Extract the (x, y) coordinate from the center of the cell holding the provided text.  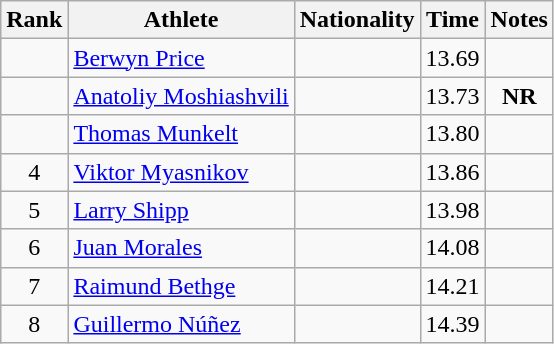
Juan Morales (181, 248)
7 (34, 286)
13.69 (452, 58)
Viktor Myasnikov (181, 172)
4 (34, 172)
6 (34, 248)
13.98 (452, 210)
14.21 (452, 286)
Raimund Bethge (181, 286)
13.73 (452, 96)
Athlete (181, 20)
Larry Shipp (181, 210)
14.08 (452, 248)
Notes (519, 20)
13.86 (452, 172)
Time (452, 20)
NR (519, 96)
8 (34, 324)
13.80 (452, 134)
Guillermo Núñez (181, 324)
Nationality (357, 20)
Thomas Munkelt (181, 134)
5 (34, 210)
Rank (34, 20)
14.39 (452, 324)
Anatoliy Moshiashvili (181, 96)
Berwyn Price (181, 58)
